Detect which cell encompasses the target text, then output its [X, Y] center coordinate. 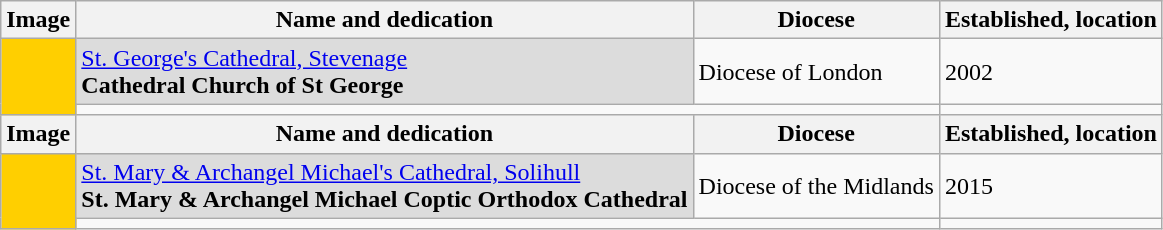
2015 [1050, 186]
Diocese of the Midlands [816, 186]
St. Mary & Archangel Michael's Cathedral, SolihullSt. Mary & Archangel Michael Coptic Orthodox Cathedral [384, 186]
Diocese of London [816, 72]
St. George's Cathedral, StevenageCathedral Church of St George [384, 72]
2002 [1050, 72]
